For the text-containing cell, return its midpoint in [x, y] coordinate format. 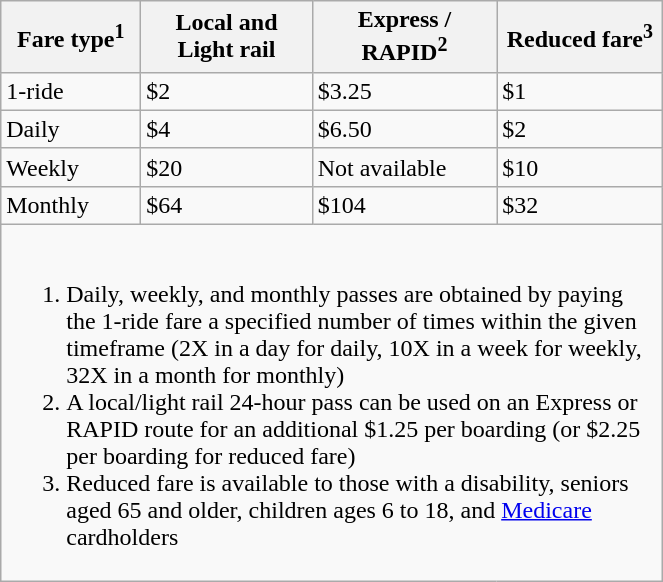
$4 [226, 129]
$104 [404, 205]
Weekly [71, 167]
Not available [404, 167]
Reduced fare3 [580, 37]
Fare type1 [71, 37]
1-ride [71, 91]
$32 [580, 205]
$1 [580, 91]
Express / RAPID2 [404, 37]
$10 [580, 167]
Monthly [71, 205]
$20 [226, 167]
Daily [71, 129]
$64 [226, 205]
$3.25 [404, 91]
Local and Light rail [226, 37]
$6.50 [404, 129]
